Detect which cell encompasses the target text, then output its [X, Y] center coordinate. 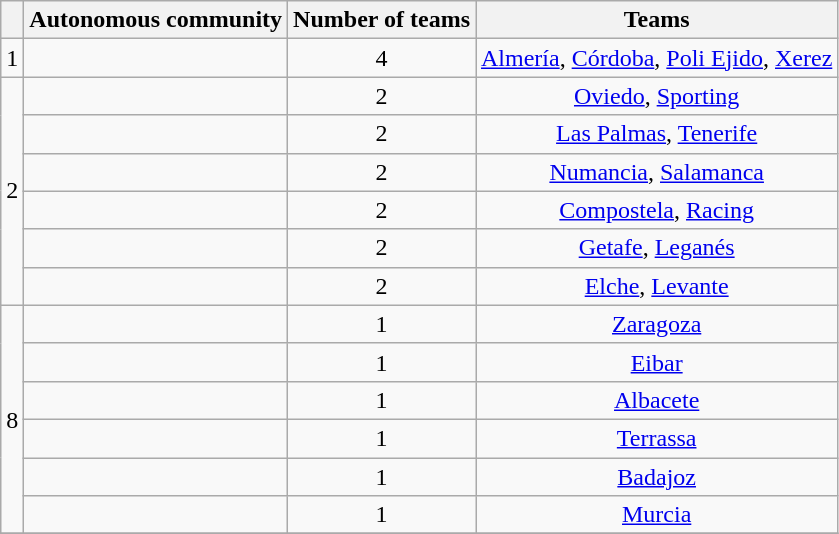
Number of teams [382, 20]
8 [12, 419]
Almería, Córdoba, Poli Ejido, Xerez [657, 58]
Elche, Levante [657, 286]
Getafe, Leganés [657, 248]
Autonomous community [156, 20]
Teams [657, 20]
4 [382, 58]
Murcia [657, 515]
Oviedo, Sporting [657, 96]
Numancia, Salamanca [657, 172]
Eibar [657, 362]
Zaragoza [657, 324]
Terrassa [657, 438]
Badajoz [657, 477]
Compostela, Racing [657, 210]
Las Palmas, Tenerife [657, 134]
Albacete [657, 400]
